Search for the cell housing the specified text and yield its [x, y] center coordinate. 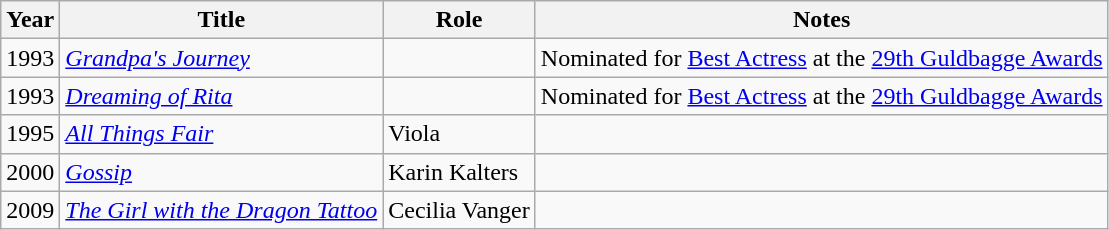
The Girl with the Dragon Tattoo [222, 210]
Grandpa's Journey [222, 58]
Year [30, 20]
Title [222, 20]
Notes [822, 20]
Cecilia Vanger [460, 210]
Karin Kalters [460, 172]
1995 [30, 134]
Gossip [222, 172]
Dreaming of Rita [222, 96]
2009 [30, 210]
Viola [460, 134]
2000 [30, 172]
All Things Fair [222, 134]
Role [460, 20]
